Return the [X, Y] coordinate for the center point of the cell that contains the specified text.  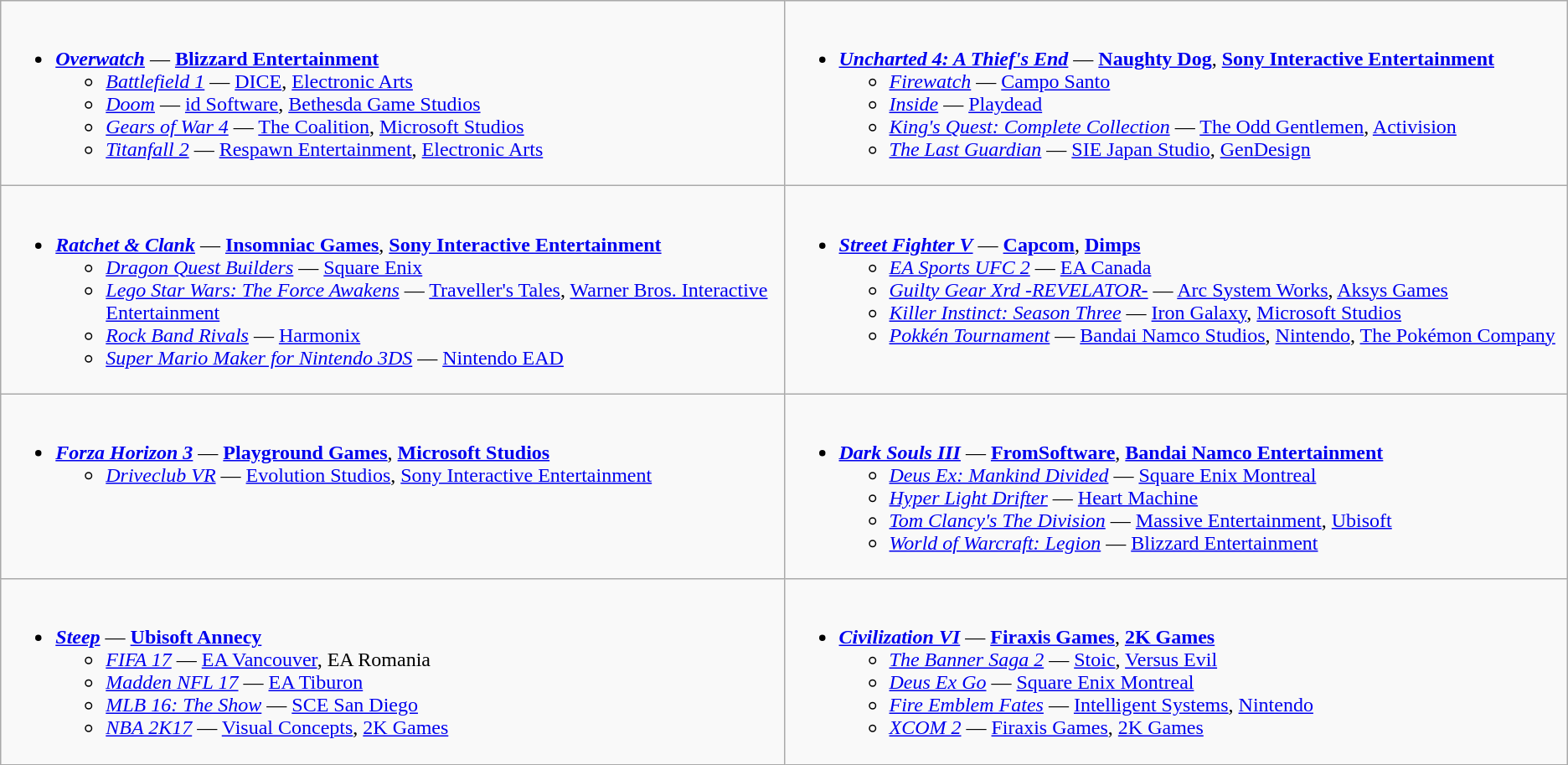
Forza Horizon 3 — Playground Games, Microsoft StudiosDriveclub VR — Evolution Studios, Sony Interactive Entertainment [392, 486]
